Find where the given text appears and provide that cell's center as (x, y) coordinate. 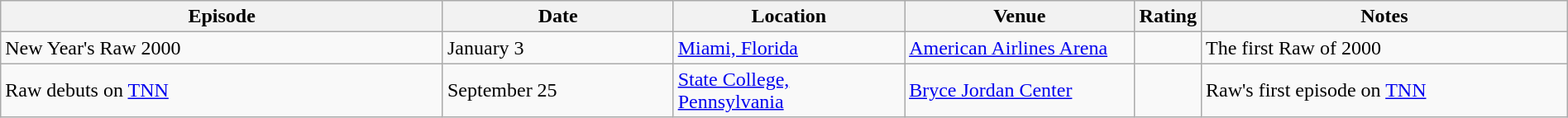
Raw debuts on TNN (222, 91)
Venue (1020, 17)
The first Raw of 2000 (1384, 48)
Miami, Florida (789, 48)
Raw's first episode on TNN (1384, 91)
American Airlines Arena (1020, 48)
September 25 (557, 91)
Location (789, 17)
January 3 (557, 48)
New Year's Raw 2000 (222, 48)
State College, Pennsylvania (789, 91)
Notes (1384, 17)
Rating (1168, 17)
Date (557, 17)
Episode (222, 17)
Bryce Jordan Center (1020, 91)
